Find where the given text appears and provide that cell's center as (X, Y) coordinate. 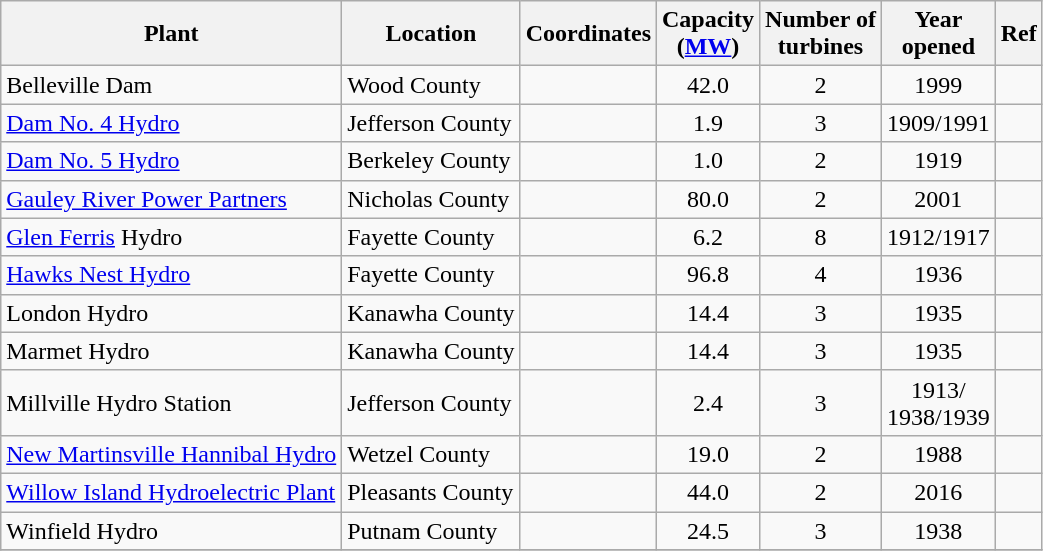
1919 (939, 161)
6.2 (708, 237)
1938 (939, 531)
Capacity(MW) (708, 34)
8 (821, 237)
Pleasants County (431, 492)
Willow Island Hydroelectric Plant (172, 492)
2.4 (708, 402)
2016 (939, 492)
Location (431, 34)
Berkeley County (431, 161)
1.9 (708, 123)
2001 (939, 199)
44.0 (708, 492)
1909/1991 (939, 123)
1.0 (708, 161)
4 (821, 275)
Putnam County (431, 531)
London Hydro (172, 313)
Coordinates (588, 34)
1912/1917 (939, 237)
Ref (1018, 34)
Wetzel County (431, 454)
Marmet Hydro (172, 351)
96.8 (708, 275)
1999 (939, 85)
80.0 (708, 199)
Plant (172, 34)
1936 (939, 275)
Glen Ferris Hydro (172, 237)
Hawks Nest Hydro (172, 275)
Wood County (431, 85)
Belleville Dam (172, 85)
19.0 (708, 454)
Gauley River Power Partners (172, 199)
Dam No. 5 Hydro (172, 161)
42.0 (708, 85)
Number ofturbines (821, 34)
Winfield Hydro (172, 531)
Yearopened (939, 34)
1988 (939, 454)
New Martinsville Hannibal Hydro (172, 454)
Dam No. 4 Hydro (172, 123)
Millville Hydro Station (172, 402)
Nicholas County (431, 199)
1913/1938/1939 (939, 402)
24.5 (708, 531)
